Identify which cell holds the provided text, then report its (X, Y) central coordinate. 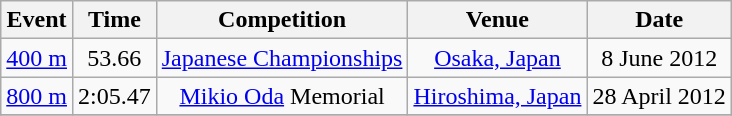
53.66 (114, 58)
Date (659, 20)
Osaka, Japan (498, 58)
400 m (37, 58)
28 April 2012 (659, 96)
Competition (282, 20)
Hiroshima, Japan (498, 96)
8 June 2012 (659, 58)
800 m (37, 96)
Event (37, 20)
2:05.47 (114, 96)
Japanese Championships (282, 58)
Mikio Oda Memorial (282, 96)
Venue (498, 20)
Time (114, 20)
